Output the [x, y] coordinate of the center of the cell containing the given text.  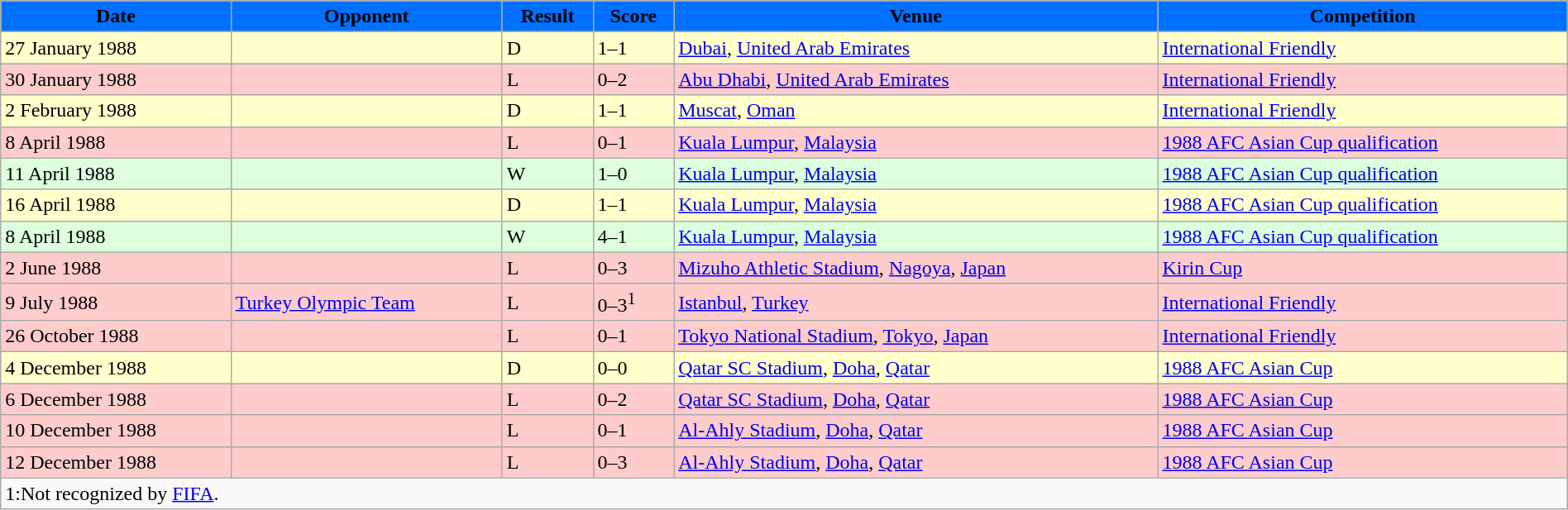
Score [633, 17]
16 April 1988 [116, 205]
Competition [1363, 17]
1:Not recognized by FIFA. [784, 493]
6 December 1988 [116, 399]
Opponent [366, 17]
12 December 1988 [116, 462]
11 April 1988 [116, 174]
Turkey Olympic Team [366, 303]
Tokyo National Stadium, Tokyo, Japan [916, 336]
0–0 [633, 368]
Result [547, 17]
Kirin Cup [1363, 268]
2 February 1988 [116, 111]
4 December 1988 [116, 368]
30 January 1988 [116, 79]
27 January 1988 [116, 48]
Date [116, 17]
Venue [916, 17]
0–31 [633, 303]
4–1 [633, 236]
Mizuho Athletic Stadium, Nagoya, Japan [916, 268]
Muscat, Oman [916, 111]
Abu Dhabi, United Arab Emirates [916, 79]
Istanbul, Turkey [916, 303]
26 October 1988 [116, 336]
1–0 [633, 174]
9 July 1988 [116, 303]
10 December 1988 [116, 431]
2 June 1988 [116, 268]
Dubai, United Arab Emirates [916, 48]
